From the cell containing the given text, extract its center point as (x, y) coordinate. 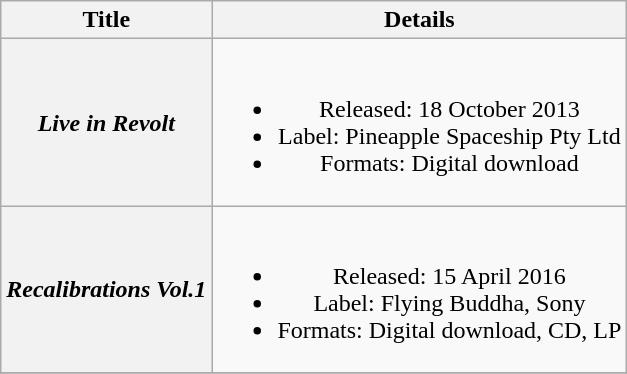
Released: 18 October 2013Label: Pineapple Spaceship Pty LtdFormats: Digital download (420, 122)
Live in Revolt (106, 122)
Recalibrations Vol.1 (106, 290)
Title (106, 20)
Released: 15 April 2016Label: Flying Buddha, SonyFormats: Digital download, CD, LP (420, 290)
Details (420, 20)
